Return (X, Y) of the center of cell containing provided text 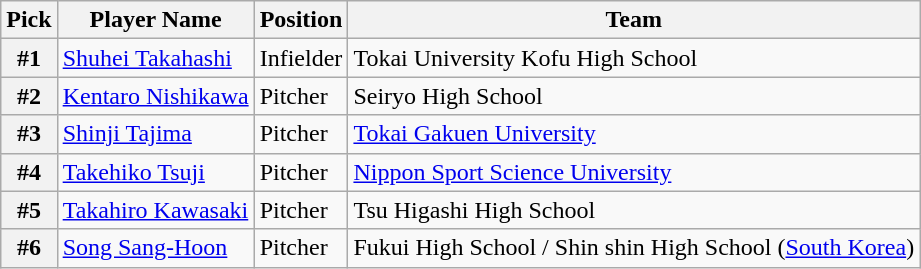
Team (634, 20)
Kentaro Nishikawa (156, 96)
Fukui High School / Shin shin High School (South Korea) (634, 248)
Song Sang-Hoon (156, 248)
Tokai Gakuen University (634, 134)
#6 (29, 248)
#4 (29, 172)
Infielder (301, 58)
Pick (29, 20)
#5 (29, 210)
Position (301, 20)
Player Name (156, 20)
Takehiko Tsuji (156, 172)
Tokai University Kofu High School (634, 58)
Takahiro Kawasaki (156, 210)
Shuhei Takahashi (156, 58)
Nippon Sport Science University (634, 172)
#1 (29, 58)
Shinji Tajima (156, 134)
Seiryo High School (634, 96)
Tsu Higashi High School (634, 210)
#2 (29, 96)
#3 (29, 134)
